Determine the [X, Y] coordinate at the center of the cell enclosing the given text.  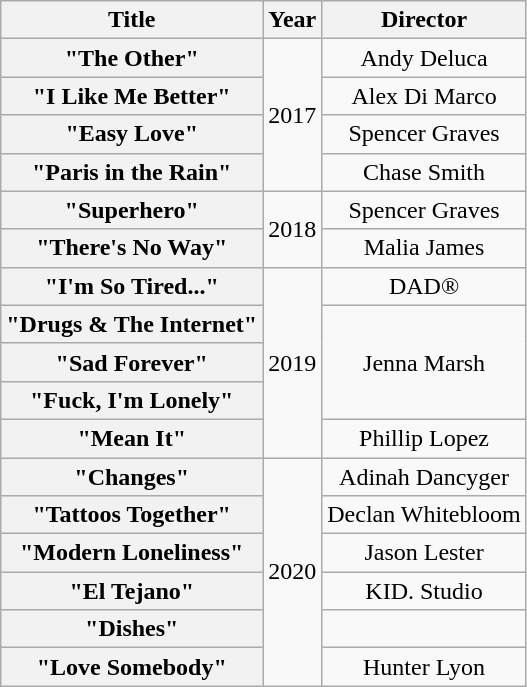
"Drugs & The Internet" [132, 324]
Chase Smith [424, 172]
Director [424, 20]
"There's No Way" [132, 248]
"Changes" [132, 477]
"Easy Love" [132, 134]
"Fuck, I'm Lonely" [132, 400]
"Modern Loneliness" [132, 553]
Andy Deluca [424, 58]
"Superhero" [132, 210]
Malia James [424, 248]
Alex Di Marco [424, 96]
"I'm So Tired..." [132, 286]
"The Other" [132, 58]
2018 [292, 229]
KID. Studio [424, 591]
"El Tejano" [132, 591]
Jenna Marsh [424, 362]
"Paris in the Rain" [132, 172]
2019 [292, 362]
"I Like Me Better" [132, 96]
Jason Lester [424, 553]
Declan Whitebloom [424, 515]
DAD® [424, 286]
Adinah Dancyger [424, 477]
2017 [292, 115]
"Mean It" [132, 438]
"Tattoos Together" [132, 515]
Title [132, 20]
Year [292, 20]
Phillip Lopez [424, 438]
"Love Somebody" [132, 667]
Hunter Lyon [424, 667]
"Dishes" [132, 629]
2020 [292, 572]
"Sad Forever" [132, 362]
